Provide the (X, Y) coordinate of the cell's center where the given text is located.  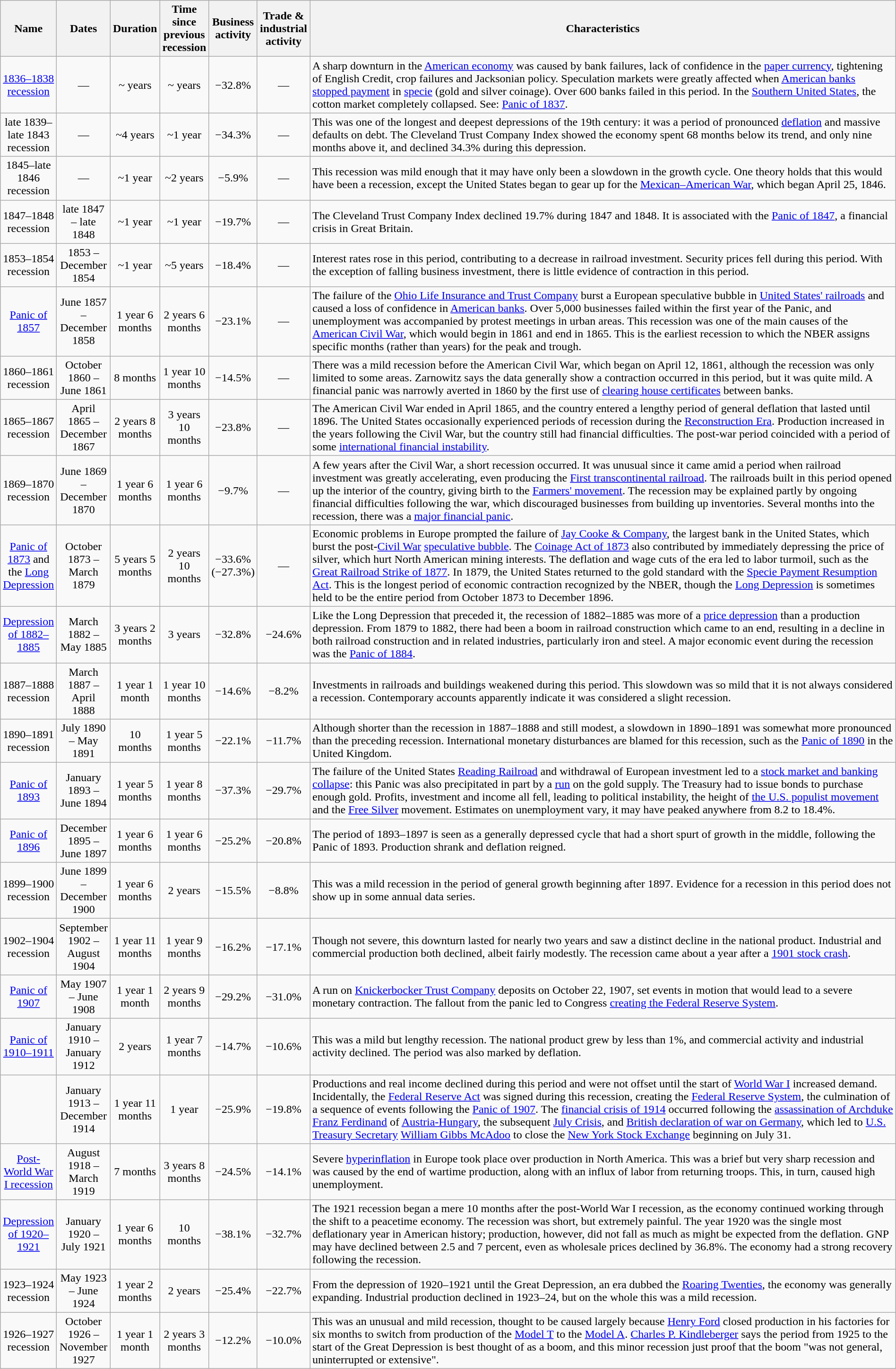
−14.7% (233, 1046)
March 1887 – April 1888 (84, 691)
Panic of 1857 (28, 321)
−10.6% (284, 1046)
−19.7% (233, 222)
Depression of 1882–1885 (28, 634)
−31.0% (284, 997)
2 years 9 months (184, 997)
October 1873 – March 1879 (84, 565)
1845–late 1846 recession (28, 178)
−14.6% (233, 691)
July 1890 – May 1891 (84, 741)
−29.2% (233, 997)
Panic of 1910–1911 (28, 1046)
September 1902 – August 1904 (84, 947)
3 years (184, 634)
1865–1867 recession (28, 427)
1 year 2 months (135, 1291)
−38.1% (233, 1234)
−24.6% (284, 634)
1887–1888 recession (28, 691)
1902–1904 recession (28, 947)
2 years 8 months (135, 427)
January 1893 – June 1894 (84, 791)
August 1918 – March 1919 (84, 1172)
~4 years (135, 135)
−8.8% (284, 890)
−8.2% (284, 691)
October 1926 – November 1927 (84, 1340)
Panic of 1873 and the Long Depression (28, 565)
October 1860 – June 1861 (84, 378)
1 year 8 months (184, 791)
−24.5% (233, 1172)
1899–1900 recession (28, 890)
−34.3% (233, 135)
−33.6% (−27.3%) (233, 565)
1847–1848 recession (28, 222)
−18.4% (233, 265)
−5.9% (233, 178)
1926–1927 recession (28, 1340)
January 1910 – January 1912 (84, 1046)
1 year 9 months (184, 947)
−19.8% (284, 1109)
~5 years (184, 265)
May 1907 – June 1908 (84, 997)
May 1923 – June 1924 (84, 1291)
1869–1870 recession (28, 490)
−20.8% (284, 841)
−23.8% (233, 427)
Dates (84, 28)
Name (28, 28)
−29.7% (284, 791)
−11.7% (284, 741)
−14.5% (233, 378)
−16.2% (233, 947)
2 years 6 months (184, 321)
January 1920 – July 1921 (84, 1234)
late 1847 – late 1848 (84, 222)
3 years 8 months (184, 1172)
January 1913 – December 1914 (84, 1109)
2 years 3 months (184, 1340)
−25.2% (233, 841)
1836–1838 recession (28, 85)
1923–1924 recession (28, 1291)
2 years 10 months (184, 565)
Panic of 1893 (28, 791)
1853–1854 recession (28, 265)
8 months (135, 378)
−23.1% (233, 321)
−22.1% (233, 741)
Trade & industrial activity (284, 28)
late 1839–late 1843 recession (28, 135)
−15.5% (233, 890)
Panic of 1896 (28, 841)
−22.7% (284, 1291)
−32.7% (284, 1234)
March 1882 – May 1885 (84, 634)
Characteristics (603, 28)
7 months (135, 1172)
Duration (135, 28)
−37.3% (233, 791)
Post-World War I recession (28, 1172)
1 year (184, 1109)
3 years 2 months (135, 634)
−14.1% (284, 1172)
−10.0% (284, 1340)
1 year 7 months (184, 1046)
December 1895 – June 1897 (84, 841)
−12.2% (233, 1340)
Business activity (233, 28)
−25.4% (233, 1291)
−9.7% (233, 490)
Depression of 1920–1921 (28, 1234)
Time since previous recession (184, 28)
1860–1861 recession (28, 378)
April 1865 – December 1867 (84, 427)
June 1857 – December 1858 (84, 321)
5 years 5 months (135, 565)
1890–1891 recession (28, 741)
3 years 10 months (184, 427)
Panic of 1907 (28, 997)
June 1899 – December 1900 (84, 890)
The Cleveland Trust Company Index declined 19.7% during 1847 and 1848. It is associated with the Panic of 1847, a financial crisis in Great Britain. (603, 222)
June 1869 – December 1870 (84, 490)
1853 – December 1854 (84, 265)
−17.1% (284, 947)
~2 years (184, 178)
−25.9% (233, 1109)
